Determine the (x, y) coordinate at the center of the cell enclosing the given text.  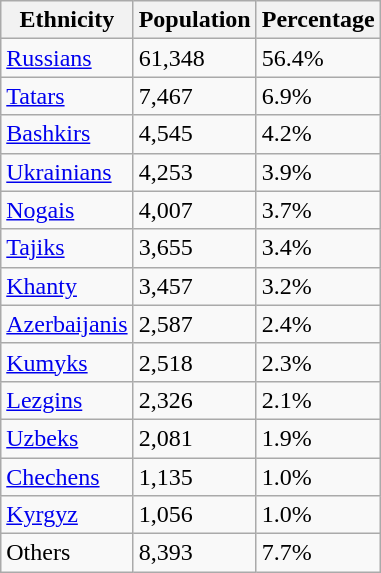
Kyrgyz (67, 515)
4,253 (194, 172)
2.1% (318, 400)
Russians (67, 58)
Lezgins (67, 400)
2,326 (194, 400)
7.7% (318, 553)
3.7% (318, 210)
2.3% (318, 362)
Azerbaijanis (67, 324)
1,056 (194, 515)
3,655 (194, 248)
61,348 (194, 58)
Chechens (67, 477)
Bashkirs (67, 134)
1.9% (318, 438)
Tatars (67, 96)
Tajiks (67, 248)
Nogais (67, 210)
Percentage (318, 20)
Ukrainians (67, 172)
56.4% (318, 58)
3.9% (318, 172)
7,467 (194, 96)
Ethnicity (67, 20)
4.2% (318, 134)
2,081 (194, 438)
8,393 (194, 553)
3.2% (318, 286)
3,457 (194, 286)
2.4% (318, 324)
Khanty (67, 286)
4,545 (194, 134)
3.4% (318, 248)
Population (194, 20)
Kumyks (67, 362)
Uzbeks (67, 438)
1,135 (194, 477)
Others (67, 553)
2,518 (194, 362)
6.9% (318, 96)
2,587 (194, 324)
4,007 (194, 210)
